Determine the (X, Y) coordinate at the center of the cell enclosing the given text.  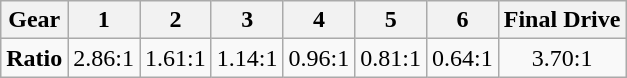
Final Drive (562, 20)
5 (391, 20)
0.64:1 (463, 58)
0.96:1 (319, 58)
1 (104, 20)
2 (176, 20)
0.81:1 (391, 58)
3 (247, 20)
2.86:1 (104, 58)
Ratio (34, 58)
Gear (34, 20)
6 (463, 20)
4 (319, 20)
1.14:1 (247, 58)
1.61:1 (176, 58)
3.70:1 (562, 58)
